Extract the (x, y) coordinate from the center of the cell holding the provided text.  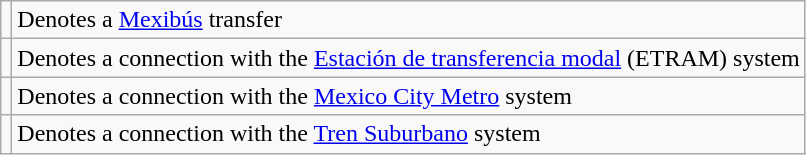
Denotes a connection with the Mexico City Metro system (409, 96)
Denotes a connection with the Estación de transferencia modal (ETRAM) system (409, 58)
Denotes a Mexibús transfer (409, 20)
Denotes a connection with the Tren Suburbano system (409, 134)
